Locate the cell with the specified text and output its (x, y) center coordinate. 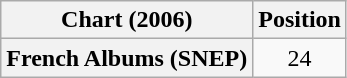
Position (300, 20)
24 (300, 58)
Chart (2006) (127, 20)
French Albums (SNEP) (127, 58)
